Provide the (X, Y) coordinate of the cell's center where the given text is located.  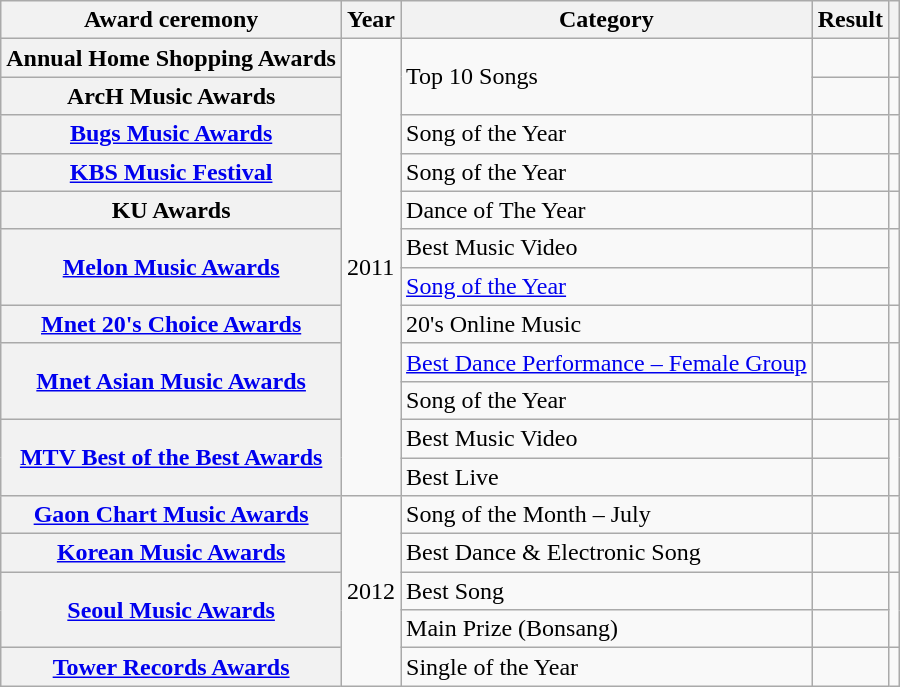
Best Dance Performance – Female Group (607, 362)
Year (370, 20)
Top 10 Songs (607, 77)
Mnet Asian Music Awards (172, 381)
MTV Best of the Best Awards (172, 457)
Category (607, 20)
Award ceremony (172, 20)
Single of the Year (607, 667)
Seoul Music Awards (172, 610)
Bugs Music Awards (172, 134)
2012 (370, 591)
ArcH Music Awards (172, 96)
Korean Music Awards (172, 553)
Melon Music Awards (172, 267)
20's Online Music (607, 324)
Song of the Month – July (607, 515)
Gaon Chart Music Awards (172, 515)
KBS Music Festival (172, 172)
Mnet 20's Choice Awards (172, 324)
KU Awards (172, 210)
Tower Records Awards (172, 667)
2011 (370, 268)
Result (850, 20)
Annual Home Shopping Awards (172, 58)
Best Live (607, 477)
Main Prize (Bonsang) (607, 629)
Best Song (607, 591)
Dance of The Year (607, 210)
Best Dance & Electronic Song (607, 553)
